Find where the given text appears and provide that cell's center as [x, y] coordinate. 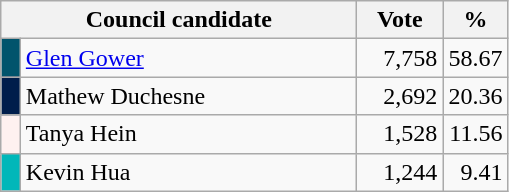
1,528 [400, 134]
11.56 [476, 134]
% [476, 20]
20.36 [476, 96]
58.67 [476, 58]
Mathew Duchesne [188, 96]
Glen Gower [188, 58]
1,244 [400, 172]
Tanya Hein [188, 134]
9.41 [476, 172]
Kevin Hua [188, 172]
Vote [400, 20]
2,692 [400, 96]
Council candidate [179, 20]
7,758 [400, 58]
